Scan for the cell matching the given text and deliver its [X, Y] coordinate at center. 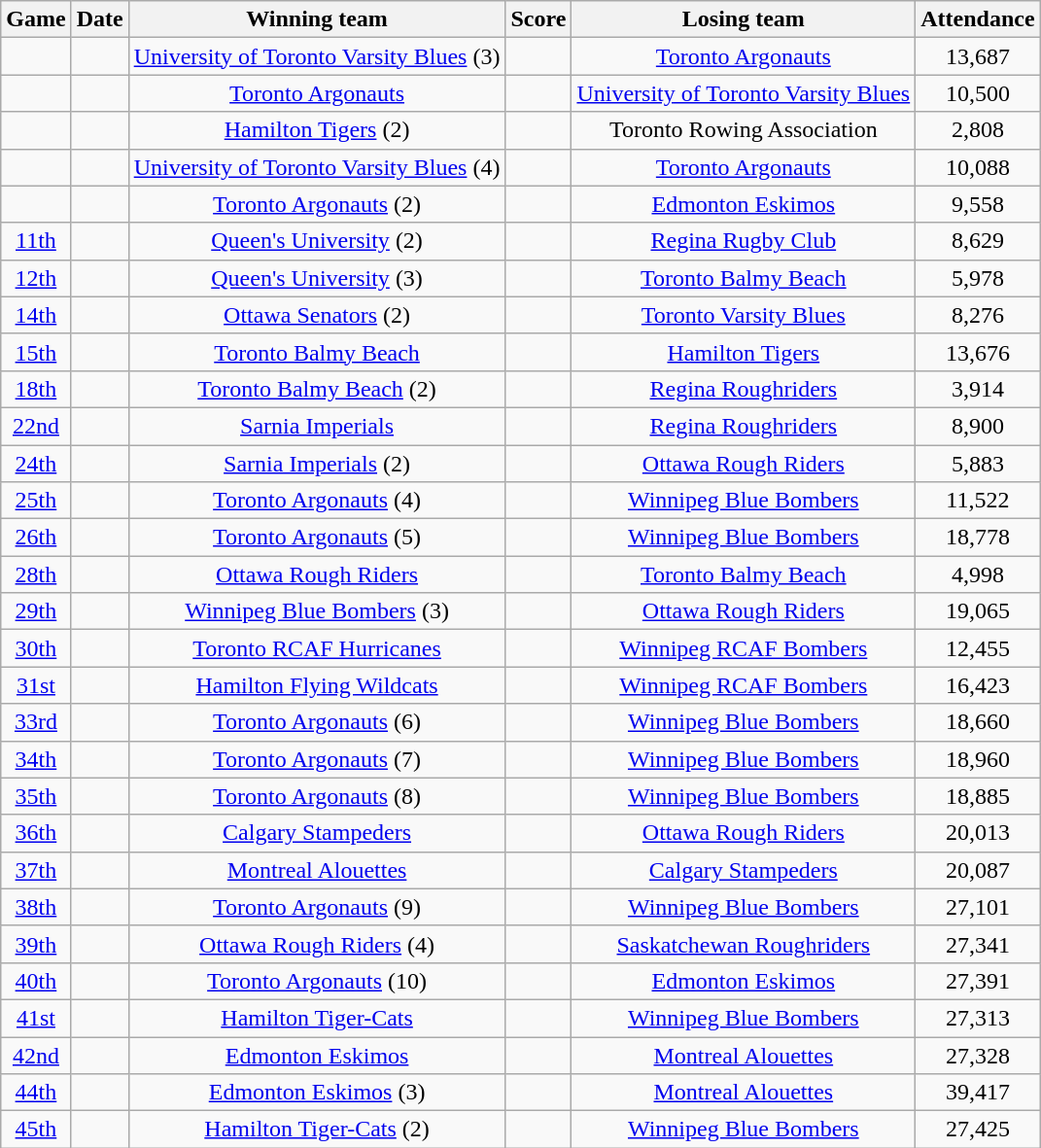
Edmonton Eskimos (3) [317, 1093]
Toronto Argonauts (2) [317, 204]
42nd [36, 1055]
5,978 [978, 278]
Toronto Varsity Blues [744, 315]
16,423 [978, 685]
4,998 [978, 574]
27,425 [978, 1130]
27,101 [978, 907]
28th [36, 574]
2,808 [978, 130]
44th [36, 1093]
37th [36, 870]
Toronto Argonauts (7) [317, 759]
19,065 [978, 611]
Winning team [317, 19]
Toronto Rowing Association [744, 130]
10,088 [978, 167]
Ottawa Senators (2) [317, 315]
Toronto Argonauts (8) [317, 796]
14th [36, 315]
Toronto Argonauts (4) [317, 501]
26th [36, 538]
5,883 [978, 464]
Ottawa Rough Riders (4) [317, 944]
Regina Rugby Club [744, 241]
27,341 [978, 944]
Sarnia Imperials [317, 426]
Hamilton Flying Wildcats [317, 685]
Hamilton Tigers (2) [317, 130]
8,276 [978, 315]
12th [36, 278]
15th [36, 352]
Hamilton Tiger-Cats [317, 1018]
34th [36, 759]
8,629 [978, 241]
9,558 [978, 204]
24th [36, 464]
Toronto Balmy Beach (2) [317, 389]
30th [36, 648]
18th [36, 389]
31st [36, 685]
13,687 [978, 56]
41st [36, 1018]
12,455 [978, 648]
Score [538, 19]
University of Toronto Varsity Blues [744, 93]
27,391 [978, 981]
38th [36, 907]
29th [36, 611]
Losing team [744, 19]
Queen's University (2) [317, 241]
Toronto Argonauts (5) [317, 538]
Toronto Argonauts (10) [317, 981]
13,676 [978, 352]
33rd [36, 722]
Toronto Argonauts (6) [317, 722]
11th [36, 241]
18,885 [978, 796]
20,087 [978, 870]
Date [99, 19]
25th [36, 501]
Toronto RCAF Hurricanes [317, 648]
Hamilton Tiger-Cats (2) [317, 1130]
18,778 [978, 538]
45th [36, 1130]
11,522 [978, 501]
8,900 [978, 426]
40th [36, 981]
3,914 [978, 389]
35th [36, 796]
18,660 [978, 722]
Winnipeg Blue Bombers (3) [317, 611]
39,417 [978, 1093]
27,313 [978, 1018]
22nd [36, 426]
Queen's University (3) [317, 278]
20,013 [978, 833]
10,500 [978, 93]
Attendance [978, 19]
39th [36, 944]
Hamilton Tigers [744, 352]
Sarnia Imperials (2) [317, 464]
36th [36, 833]
18,960 [978, 759]
Toronto Argonauts (9) [317, 907]
Saskatchewan Roughriders [744, 944]
Game [36, 19]
University of Toronto Varsity Blues (4) [317, 167]
27,328 [978, 1055]
University of Toronto Varsity Blues (3) [317, 56]
